Pinpoint the cell where the given text exists, returning its [X, Y] midpoint coordinate. 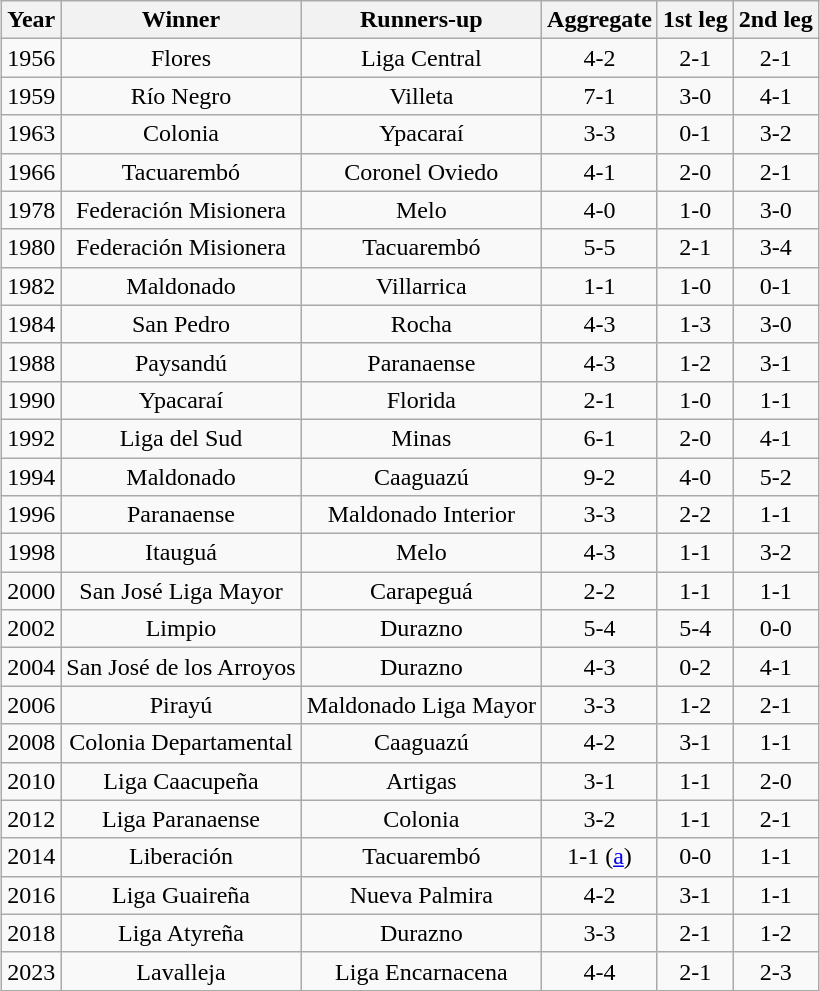
Florida [421, 400]
2023 [32, 971]
Maldonado Interior [421, 515]
Artigas [421, 781]
Paysandú [181, 362]
Liga Atyreña [181, 933]
Minas [421, 438]
1996 [32, 515]
Liga Central [421, 58]
Río Negro [181, 96]
1992 [32, 438]
1998 [32, 553]
Year [32, 20]
6-1 [600, 438]
2006 [32, 705]
1980 [32, 248]
1959 [32, 96]
San Pedro [181, 324]
Liga Caacupeña [181, 781]
Villeta [421, 96]
San José de los Arroyos [181, 667]
1-3 [695, 324]
5-5 [600, 248]
1-1 (a) [600, 857]
1994 [32, 477]
Lavalleja [181, 971]
2012 [32, 819]
2-3 [776, 971]
2016 [32, 895]
Maldonado Liga Mayor [421, 705]
Pirayú [181, 705]
Winner [181, 20]
7-1 [600, 96]
Liga del Sud [181, 438]
Nueva Palmira [421, 895]
Flores [181, 58]
2nd leg [776, 20]
Liga Guaireña [181, 895]
1990 [32, 400]
Aggregate [600, 20]
2002 [32, 629]
2000 [32, 591]
1984 [32, 324]
5-2 [776, 477]
2004 [32, 667]
Liga Encarnacena [421, 971]
1982 [32, 286]
9-2 [600, 477]
1963 [32, 134]
Itauguá [181, 553]
4-4 [600, 971]
Liga Paranaense [181, 819]
0-2 [695, 667]
Runners-up [421, 20]
1978 [32, 210]
2018 [32, 933]
2010 [32, 781]
San José Liga Mayor [181, 591]
2008 [32, 743]
1966 [32, 172]
Coronel Oviedo [421, 172]
Liberación [181, 857]
Limpio [181, 629]
Villarrica [421, 286]
3-4 [776, 248]
Rocha [421, 324]
1st leg [695, 20]
2014 [32, 857]
1988 [32, 362]
Colonia Departamental [181, 743]
1956 [32, 58]
Carapeguá [421, 591]
